Scan for the cell matching the given text and deliver its (X, Y) coordinate at center. 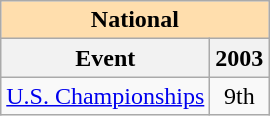
National (135, 20)
9th (240, 96)
2003 (240, 58)
U.S. Championships (106, 96)
Event (106, 58)
